Identify which cell holds the provided text, then report its (X, Y) central coordinate. 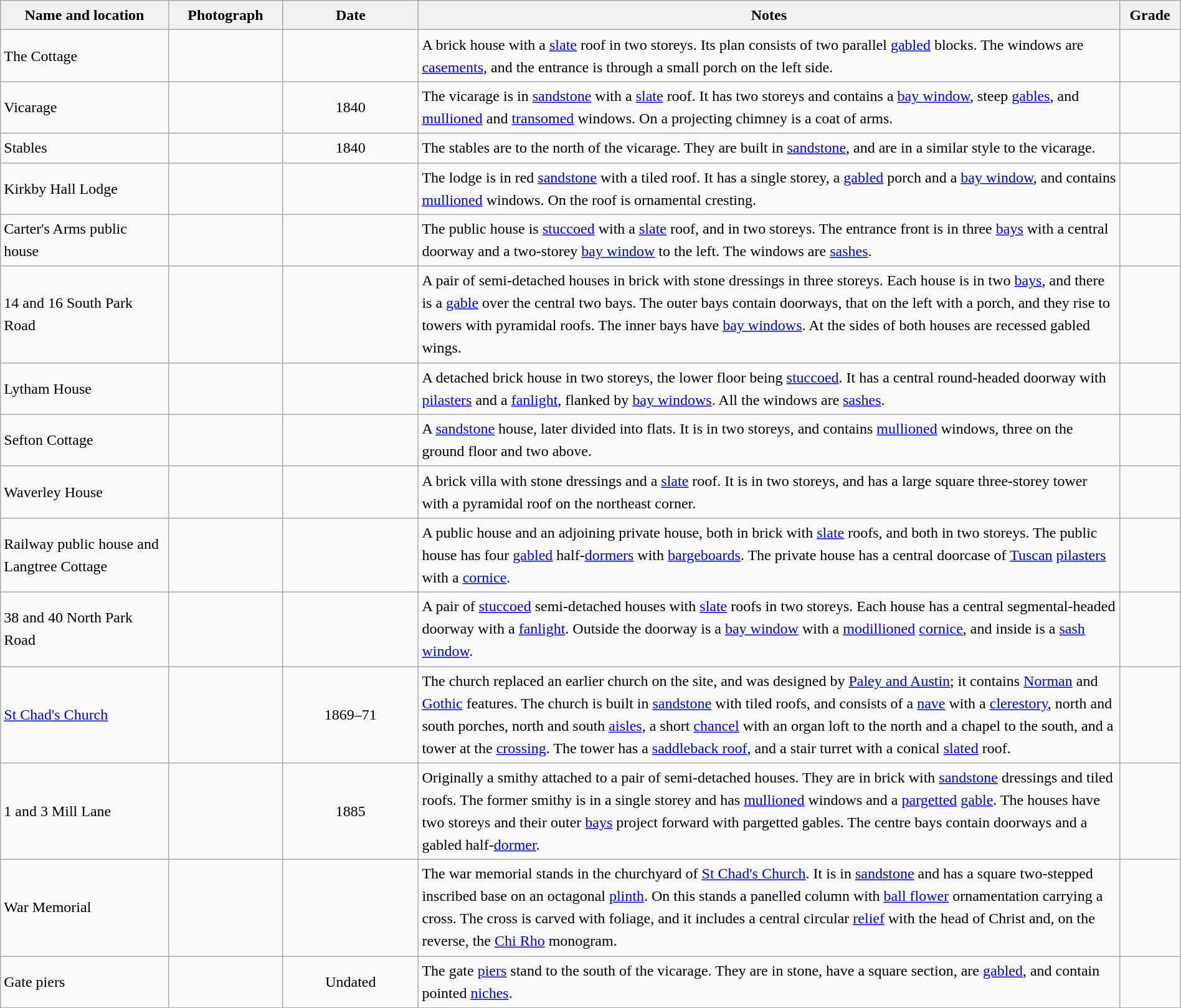
Railway public house and Langtree Cottage (85, 554)
The gate piers stand to the south of the vicarage. They are in stone, have a square section, are gabled, and contain pointed niches. (769, 982)
Carter's Arms public house (85, 240)
38 and 40 North Park Road (85, 629)
Waverley House (85, 492)
Kirkby Hall Lodge (85, 188)
Stables (85, 148)
War Memorial (85, 908)
The Cottage (85, 56)
Photograph (225, 15)
Grade (1150, 15)
14 and 16 South Park Road (85, 314)
A sandstone house, later divided into flats. It is in two storeys, and contains mullioned windows, three on the ground floor and two above. (769, 440)
Name and location (85, 15)
Notes (769, 15)
Date (351, 15)
1 and 3 Mill Lane (85, 811)
Gate piers (85, 982)
The stables are to the north of the vicarage. They are built in sandstone, and are in a similar style to the vicarage. (769, 148)
1885 (351, 811)
1869–71 (351, 715)
Lytham House (85, 389)
Undated (351, 982)
Sefton Cottage (85, 440)
Vicarage (85, 107)
St Chad's Church (85, 715)
